Provide the [x, y] coordinate of the cell's center where the given text is located.  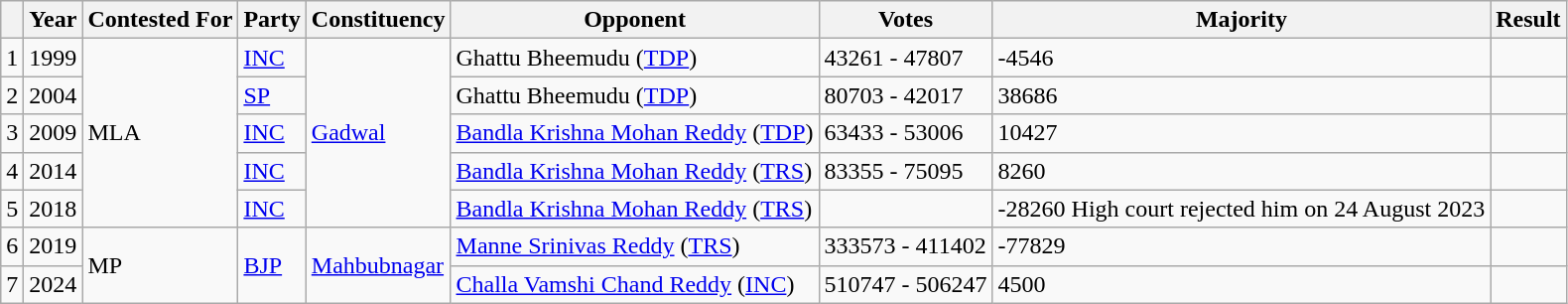
-4546 [1241, 58]
10427 [1241, 133]
Manne Srinivas Reddy (TRS) [635, 246]
38686 [1241, 95]
7 [12, 284]
4 [12, 171]
1 [12, 58]
2009 [54, 133]
Mahbubnagar [378, 265]
Challa Vamshi Chand Reddy (INC) [635, 284]
3 [12, 133]
8260 [1241, 171]
Result [1528, 20]
2018 [54, 209]
2024 [54, 284]
510747 - 506247 [905, 284]
Year [54, 20]
-28260 High court rejected him on 24 August 2023 [1241, 209]
Party [272, 20]
63433 - 53006 [905, 133]
Votes [905, 20]
80703 - 42017 [905, 95]
1999 [54, 58]
-77829 [1241, 246]
Majority [1241, 20]
MLA [161, 133]
2004 [54, 95]
Contested For [161, 20]
4500 [1241, 284]
Constituency [378, 20]
6 [12, 246]
Gadwal [378, 133]
2 [12, 95]
83355 - 75095 [905, 171]
2019 [54, 246]
5 [12, 209]
Bandla Krishna Mohan Reddy (TDP) [635, 133]
SP [272, 95]
333573 - 411402 [905, 246]
Opponent [635, 20]
43261 - 47807 [905, 58]
BJP [272, 265]
2014 [54, 171]
MP [161, 265]
